Return the [X, Y] coordinate for the center point of the cell that contains the specified text.  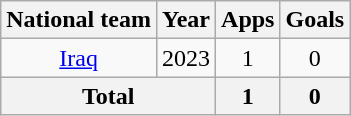
National team [79, 20]
Total [108, 96]
2023 [186, 58]
Year [186, 20]
Apps [248, 20]
Goals [315, 20]
Iraq [79, 58]
